Scan for the cell matching the given text and deliver its [x, y] coordinate at center. 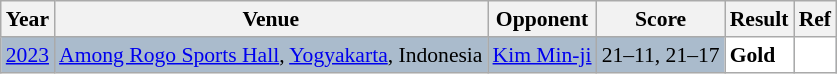
Year [28, 19]
Kim Min-ji [542, 55]
Venue [270, 19]
Opponent [542, 19]
Result [760, 19]
2023 [28, 55]
Score [661, 19]
Ref [815, 19]
21–11, 21–17 [661, 55]
Among Rogo Sports Hall, Yogyakarta, Indonesia [270, 55]
Gold [760, 55]
